Identify which cell holds the provided text, then report its [x, y] central coordinate. 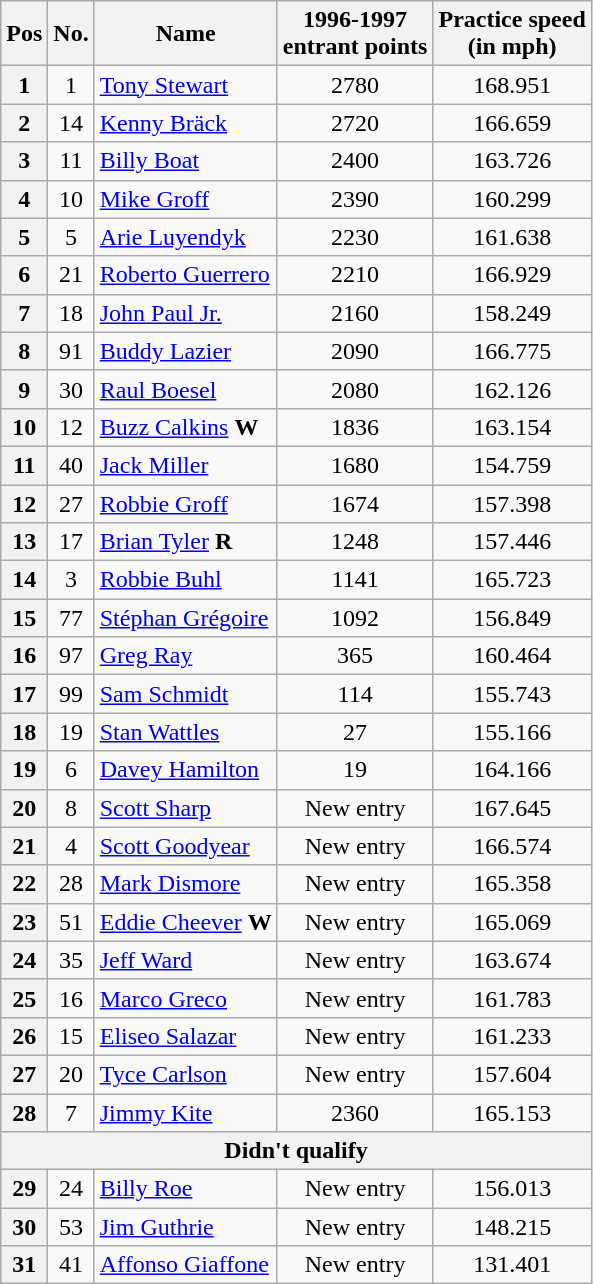
163.726 [512, 161]
168.951 [512, 85]
2400 [355, 161]
148.215 [512, 1227]
163.674 [512, 960]
25 [24, 998]
2090 [355, 351]
2080 [355, 389]
155.743 [512, 694]
Scott Sharp [186, 808]
1680 [355, 465]
Davey Hamilton [186, 770]
29 [24, 1189]
53 [71, 1227]
2210 [355, 275]
1996-1997entrant points [355, 34]
1674 [355, 503]
2780 [355, 85]
161.638 [512, 237]
156.013 [512, 1189]
Jack Miller [186, 465]
Raul Boesel [186, 389]
158.249 [512, 313]
99 [71, 694]
2720 [355, 123]
Stéphan Grégoire [186, 618]
2360 [355, 1113]
Buzz Calkins W [186, 427]
77 [71, 618]
1248 [355, 542]
166.659 [512, 123]
Eddie Cheever W [186, 922]
41 [71, 1265]
163.154 [512, 427]
1092 [355, 618]
Jeff Ward [186, 960]
Practice speed(in mph) [512, 34]
Greg Ray [186, 656]
No. [71, 34]
Jimmy Kite [186, 1113]
26 [24, 1036]
365 [355, 656]
91 [71, 351]
Stan Wattles [186, 732]
John Paul Jr. [186, 313]
Name [186, 34]
31 [24, 1265]
Eliseo Salazar [186, 1036]
160.464 [512, 656]
157.446 [512, 542]
Didn't qualify [296, 1151]
40 [71, 465]
9 [24, 389]
162.126 [512, 389]
166.574 [512, 846]
23 [24, 922]
2 [24, 123]
167.645 [512, 808]
Kenny Bräck [186, 123]
160.299 [512, 199]
Mike Groff [186, 199]
Brian Tyler R [186, 542]
Tyce Carlson [186, 1074]
Billy Roe [186, 1189]
2230 [355, 237]
156.849 [512, 618]
Roberto Guerrero [186, 275]
1141 [355, 580]
22 [24, 884]
51 [71, 922]
Tony Stewart [186, 85]
Pos [24, 34]
2160 [355, 313]
165.153 [512, 1113]
Buddy Lazier [186, 351]
13 [24, 542]
97 [71, 656]
Sam Schmidt [186, 694]
Scott Goodyear [186, 846]
Billy Boat [186, 161]
2390 [355, 199]
154.759 [512, 465]
165.358 [512, 884]
Mark Dismore [186, 884]
Marco Greco [186, 998]
1836 [355, 427]
161.233 [512, 1036]
114 [355, 694]
Robbie Buhl [186, 580]
166.775 [512, 351]
131.401 [512, 1265]
Jim Guthrie [186, 1227]
157.604 [512, 1074]
Affonso Giaffone [186, 1265]
157.398 [512, 503]
35 [71, 960]
164.166 [512, 770]
161.783 [512, 998]
155.166 [512, 732]
166.929 [512, 275]
165.723 [512, 580]
Robbie Groff [186, 503]
Arie Luyendyk [186, 237]
165.069 [512, 922]
